Find where the given text appears and provide that cell's center as (X, Y) coordinate. 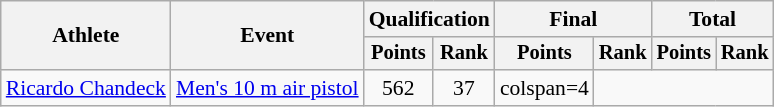
562 (398, 88)
Total (713, 19)
colspan=4 (544, 88)
Athlete (86, 36)
Final (574, 19)
Event (268, 36)
Qualification (430, 19)
Men's 10 m air pistol (268, 88)
37 (464, 88)
Ricardo Chandeck (86, 88)
